Provide the (X, Y) coordinate of the cell's center where the given text is located.  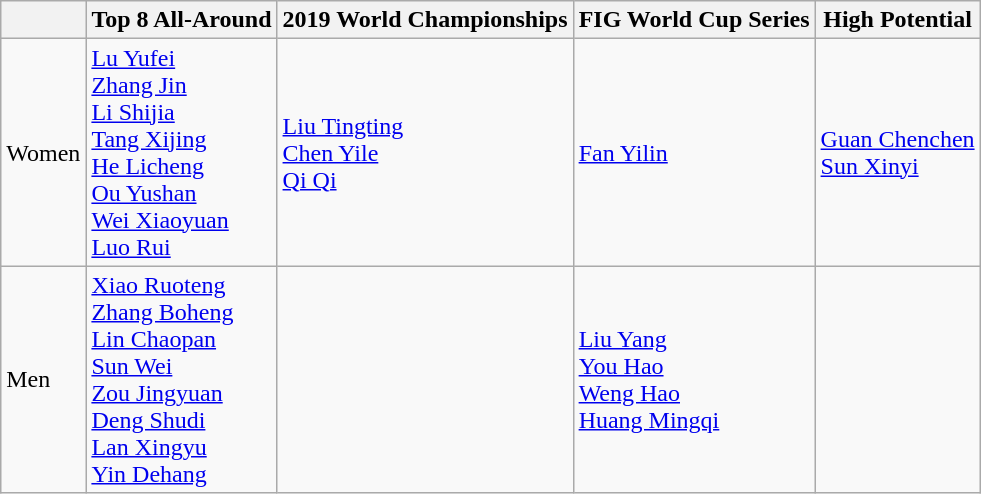
Guan ChenchenSun Xinyi (898, 152)
Liu TingtingChen YileQi Qi (425, 152)
FIG World Cup Series (694, 20)
2019 World Championships (425, 20)
Xiao RuotengZhang BohengLin ChaopanSun WeiZou JingyuanDeng ShudiLan XingyuYin Dehang (182, 380)
Men (44, 380)
Liu YangYou HaoWeng HaoHuang Mingqi (694, 380)
Lu YufeiZhang JinLi ShijiaTang XijingHe LichengOu YushanWei XiaoyuanLuo Rui (182, 152)
High Potential (898, 20)
Fan Yilin (694, 152)
Top 8 All-Around (182, 20)
Women (44, 152)
